Determine the (x, y) coordinate at the center of the cell enclosing the given text.  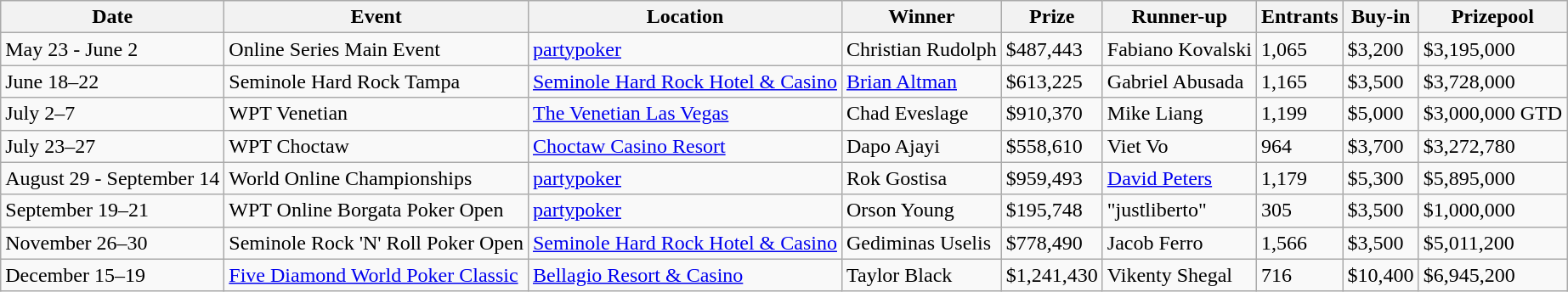
$558,610 (1052, 146)
$5,895,000 (1492, 178)
June 18–22 (112, 81)
$910,370 (1052, 114)
$487,443 (1052, 49)
Location (685, 17)
Winner (921, 17)
$5,011,200 (1492, 243)
December 15–19 (112, 275)
World Online Championships (376, 178)
Gabriel Abusada (1180, 81)
May 23 - June 2 (112, 49)
Choctaw Casino Resort (685, 146)
$3,700 (1380, 146)
Rok Gostisa (921, 178)
964 (1299, 146)
Taylor Black (921, 275)
David Peters (1180, 178)
1,165 (1299, 81)
Date (112, 17)
Gediminas Uselis (921, 243)
July 2–7 (112, 114)
1,179 (1299, 178)
1,065 (1299, 49)
$3,000,000 GTD (1492, 114)
$1,241,430 (1052, 275)
Runner-up (1180, 17)
Buy-in (1380, 17)
Dapo Ajayi (921, 146)
Brian Altman (921, 81)
Fabiano Kovalski (1180, 49)
Online Series Main Event (376, 49)
Bellagio Resort & Casino (685, 275)
716 (1299, 275)
$613,225 (1052, 81)
Vikenty Shegal (1180, 275)
Prizepool (1492, 17)
$3,728,000 (1492, 81)
$778,490 (1052, 243)
Seminole Hard Rock Tampa (376, 81)
Event (376, 17)
1,199 (1299, 114)
Christian Rudolph (921, 49)
$3,200 (1380, 49)
$5,000 (1380, 114)
Chad Eveslage (921, 114)
November 26–30 (112, 243)
Mike Liang (1180, 114)
305 (1299, 211)
Viet Vo (1180, 146)
WPT Venetian (376, 114)
$3,195,000 (1492, 49)
$10,400 (1380, 275)
Orson Young (921, 211)
$195,748 (1052, 211)
Entrants (1299, 17)
WPT Choctaw (376, 146)
August 29 - September 14 (112, 178)
1,566 (1299, 243)
$1,000,000 (1492, 211)
WPT Online Borgata Poker Open (376, 211)
$5,300 (1380, 178)
$959,493 (1052, 178)
Seminole Rock 'N' Roll Poker Open (376, 243)
$3,272,780 (1492, 146)
September 19–21 (112, 211)
Prize (1052, 17)
Five Diamond World Poker Classic (376, 275)
"justliberto" (1180, 211)
The Venetian Las Vegas (685, 114)
$6,945,200 (1492, 275)
July 23–27 (112, 146)
Jacob Ferro (1180, 243)
